Determine the (X, Y) coordinate at the center of the cell enclosing the given text.  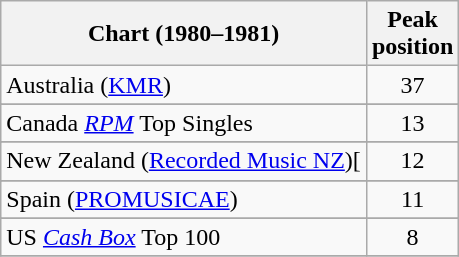
Peak position (412, 34)
Chart (1980–1981) (184, 34)
13 (412, 123)
Australia (KMR) (184, 85)
Spain (PROMUSICAE) (184, 199)
12 (412, 161)
11 (412, 199)
New Zealand (Recorded Music NZ)[ (184, 161)
37 (412, 85)
US Cash Box Top 100 (184, 237)
8 (412, 237)
Canada RPM Top Singles (184, 123)
